Scan for the cell matching the given text and deliver its (X, Y) coordinate at center. 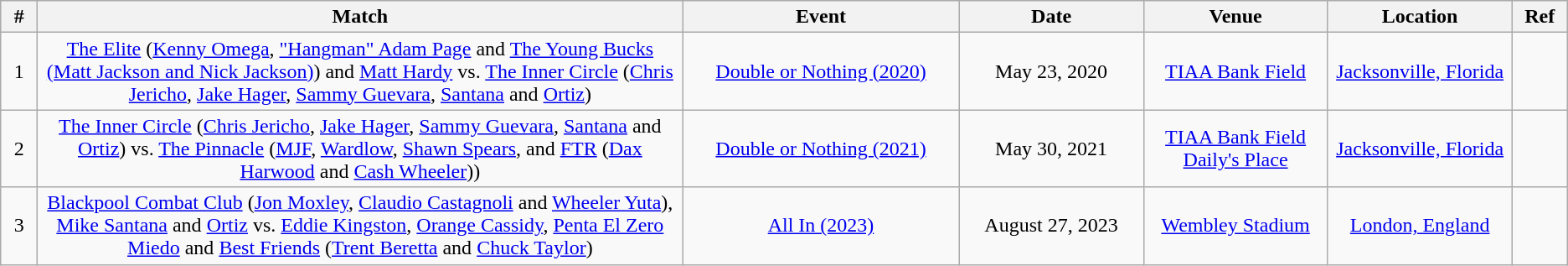
Date (1051, 17)
Wembley Stadium (1235, 226)
TIAA Bank FieldDaily's Place (1235, 149)
Match (360, 17)
TIAA Bank Field (1235, 71)
1 (19, 71)
London, England (1420, 226)
Double or Nothing (2021) (821, 149)
Ref (1540, 17)
Venue (1235, 17)
May 23, 2020 (1051, 71)
Double or Nothing (2020) (821, 71)
May 30, 2021 (1051, 149)
Event (821, 17)
2 (19, 149)
# (19, 17)
August 27, 2023 (1051, 226)
All In (2023) (821, 226)
Location (1420, 17)
3 (19, 226)
